Locate the cell with the specified text and output its [X, Y] center coordinate. 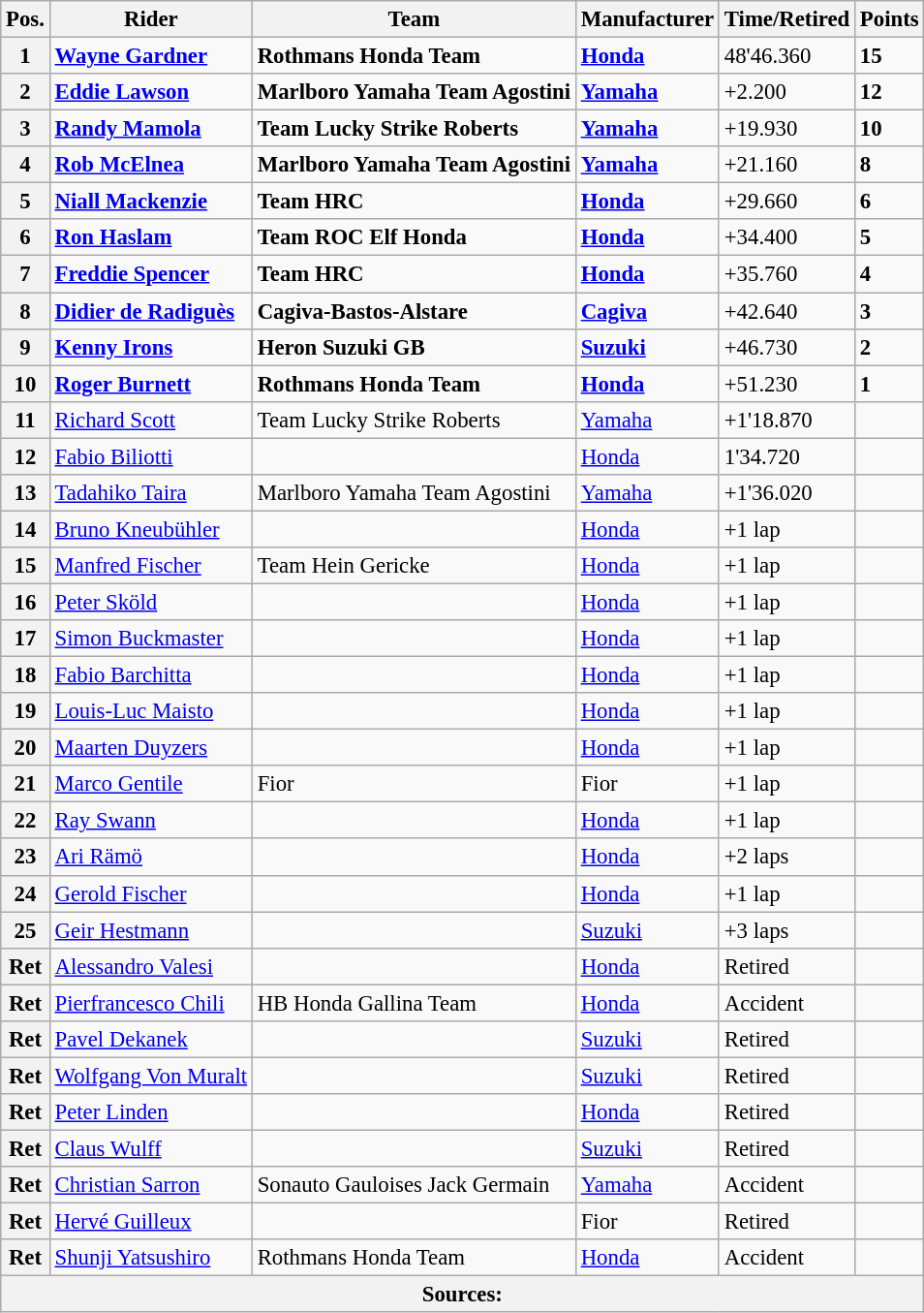
Team Hein Gericke [414, 566]
18 [25, 675]
Roger Burnett [151, 384]
+35.760 [786, 274]
Sonauto Gauloises Jack Germain [414, 1185]
+1'18.870 [786, 420]
Marco Gentile [151, 784]
+21.160 [786, 165]
Hervé Guilleux [151, 1222]
Freddie Spencer [151, 274]
Peter Sköld [151, 602]
Ray Swann [151, 821]
25 [25, 930]
17 [25, 639]
Tadahiko Taira [151, 493]
9 [25, 347]
20 [25, 748]
Wolfgang Von Muralt [151, 1076]
Louis-Luc Maisto [151, 711]
+2.200 [786, 92]
Maarten Duyzers [151, 748]
7 [25, 274]
+2 laps [786, 858]
19 [25, 711]
23 [25, 858]
Didier de Radiguès [151, 311]
+34.400 [786, 237]
24 [25, 893]
Gerold Fischer [151, 893]
Bruno Kneubühler [151, 529]
Geir Hestmann [151, 930]
+46.730 [786, 347]
Sources: [463, 1295]
Eddie Lawson [151, 92]
Simon Buckmaster [151, 639]
Pavel Dekanek [151, 1040]
Pos. [25, 19]
14 [25, 529]
+3 laps [786, 930]
Manufacturer [647, 19]
+42.640 [786, 311]
22 [25, 821]
+29.660 [786, 202]
Shunji Yatsushiro [151, 1258]
Randy Mamola [151, 129]
+19.930 [786, 129]
Team ROC Elf Honda [414, 237]
Claus Wulff [151, 1148]
Points [889, 19]
48'46.360 [786, 56]
Time/Retired [786, 19]
Fabio Biliotti [151, 456]
+51.230 [786, 384]
Fabio Barchitta [151, 675]
Pierfrancesco Chili [151, 1003]
Kenny Irons [151, 347]
Christian Sarron [151, 1185]
+1'36.020 [786, 493]
Alessandro Valesi [151, 966]
Ari Rämö [151, 858]
Niall Mackenzie [151, 202]
Team [414, 19]
Heron Suzuki GB [414, 347]
1'34.720 [786, 456]
HB Honda Gallina Team [414, 1003]
Cagiva [647, 311]
Wayne Gardner [151, 56]
Richard Scott [151, 420]
Manfred Fischer [151, 566]
Peter Linden [151, 1112]
16 [25, 602]
11 [25, 420]
21 [25, 784]
Rider [151, 19]
Ron Haslam [151, 237]
13 [25, 493]
Rob McElnea [151, 165]
Cagiva-Bastos-Alstare [414, 311]
